Locate the cell with the specified text and output its [X, Y] center coordinate. 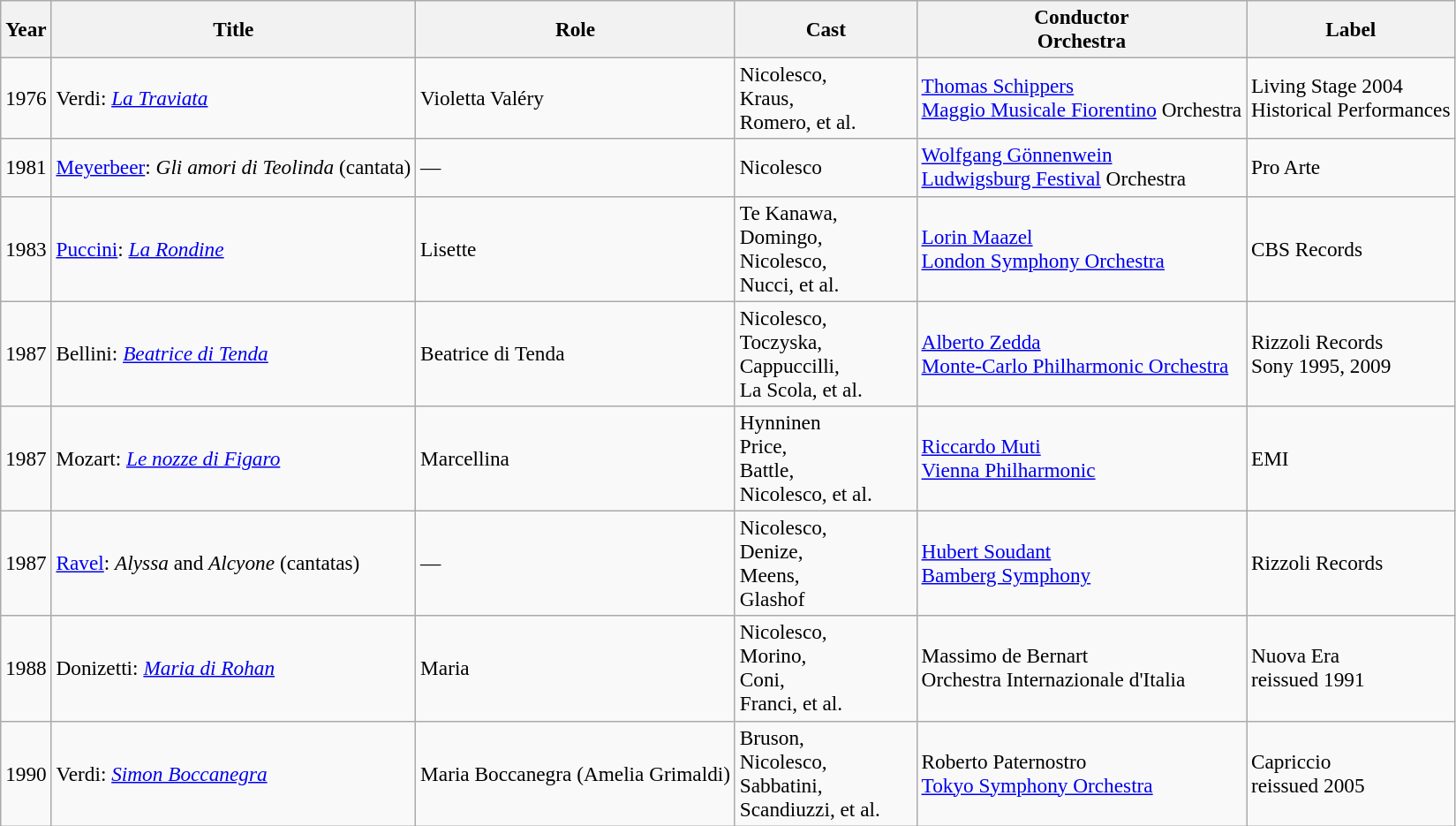
Roberto PaternostroTokyo Symphony Orchestra [1081, 774]
Beatrice di Tenda [576, 353]
Thomas Schippers Maggio Musicale Fiorentino Orchestra [1081, 98]
1981 [26, 168]
Cast [826, 28]
Nuova Erareissued 1991 [1351, 668]
Nicolesco,Denize,Meens,Glashof [826, 564]
Title [233, 28]
Lorin MaazelLondon Symphony Orchestra [1081, 249]
Year [26, 28]
Bruson,Nicolesco,Sabbatini,Scandiuzzi, et al. [826, 774]
Verdi: Simon Boccanegra [233, 774]
Nicolesco,Kraus,Romero, et al. [826, 98]
Te Kanawa,Domingo,Nicolesco,Nucci, et al. [826, 249]
1990 [26, 774]
Hubert SoudantBamberg Symphony [1081, 564]
Maria [576, 668]
1988 [26, 668]
Living Stage 2004Historical Performances [1351, 98]
Rizzoli Records Sony 1995, 2009 [1351, 353]
HynninenPrice,Battle,Nicolesco, et al. [826, 458]
Ravel: Alyssa and Alcyone (cantatas) [233, 564]
1976 [26, 98]
Massimo de BernartOrchestra Internazionale d'Italia [1081, 668]
Capriccioreissued 2005 [1351, 774]
Meyerbeer: Gli amori di Teolinda (cantata) [233, 168]
Wolfgang GönnenweinLudwigsburg Festival Orchestra [1081, 168]
1983 [26, 249]
Nicolesco,Toczyska,Cappuccilli,La Scola, et al. [826, 353]
Maria Boccanegra (Amelia Grimaldi) [576, 774]
EMI [1351, 458]
Nicolesco,Morino,Coni,Franci, et al. [826, 668]
Rizzoli Records [1351, 564]
ConductorOrchestra [1081, 28]
Alberto ZeddaMonte-Carlo Philharmonic Orchestra [1081, 353]
Marcellina [576, 458]
Label [1351, 28]
Lisette [576, 249]
CBS Records [1351, 249]
Donizetti: Maria di Rohan [233, 668]
Pro Arte [1351, 168]
Bellini: Beatrice di Tenda [233, 353]
Verdi: La Traviata [233, 98]
Role [576, 28]
Mozart: Le nozze di Figaro [233, 458]
Nicolesco [826, 168]
Riccardo MutiVienna Philharmonic [1081, 458]
Puccini: La Rondine [233, 249]
Violetta Valéry [576, 98]
